Provide the (X, Y) coordinate of the cell's center where the given text is located.  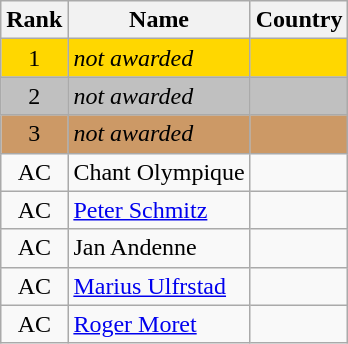
Peter Schmitz (159, 210)
Roger Moret (159, 324)
1 (34, 58)
Jan Andenne (159, 248)
Country (299, 20)
Chant Olympique (159, 172)
Name (159, 20)
Rank (34, 20)
3 (34, 134)
2 (34, 96)
Marius Ulfrstad (159, 286)
